Capture the cell that displays the provided text and extract its [x, y] central coordinate. 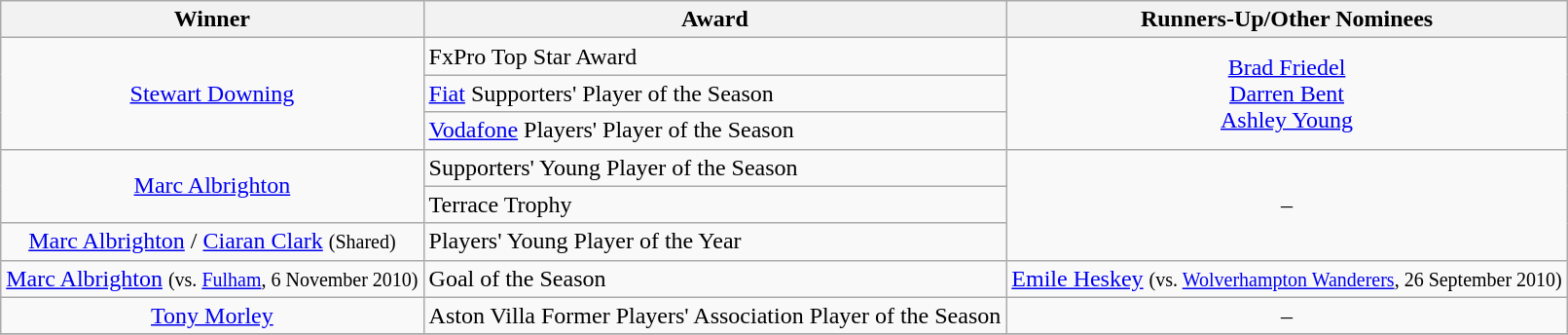
Runners-Up/Other Nominees [1287, 19]
Stewart Downing [212, 93]
Marc Albrighton (vs. Fulham, 6 November 2010) [212, 279]
Marc Albrighton / Ciaran Clark (Shared) [212, 242]
Emile Heskey (vs. Wolverhampton Wanderers, 26 September 2010) [1287, 279]
Winner [212, 19]
Terrace Trophy [714, 205]
Award [714, 19]
Fiat Supporters' Player of the Season [714, 93]
Supporters' Young Player of the Season [714, 167]
Vodafone Players' Player of the Season [714, 130]
Players' Young Player of the Year [714, 242]
Marc Albrighton [212, 186]
Brad Friedel Darren Bent Ashley Young [1287, 93]
FxPro Top Star Award [714, 56]
Tony Morley [212, 316]
Goal of the Season [714, 279]
Aston Villa Former Players' Association Player of the Season [714, 316]
